From the cell containing the given text, extract its center point as [X, Y] coordinate. 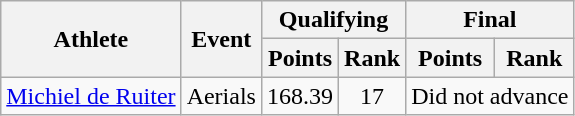
17 [372, 96]
Qualifying [333, 20]
168.39 [300, 96]
Athlete [91, 39]
Did not advance [490, 96]
Aerials [221, 96]
Michiel de Ruiter [91, 96]
Event [221, 39]
Final [490, 20]
